Identify which cell holds the provided text, then report its [X, Y] central coordinate. 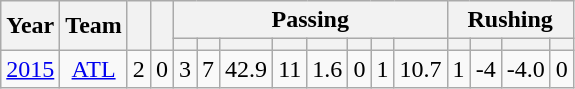
2 [138, 69]
1.6 [328, 69]
Passing [310, 20]
7 [208, 69]
3 [184, 69]
2015 [30, 69]
42.9 [246, 69]
10.7 [420, 69]
ATL [94, 69]
-4.0 [526, 69]
Rushing [510, 20]
-4 [486, 69]
11 [290, 69]
Team [94, 26]
Year [30, 26]
